Extract the (x, y) coordinate from the center of the cell holding the provided text.  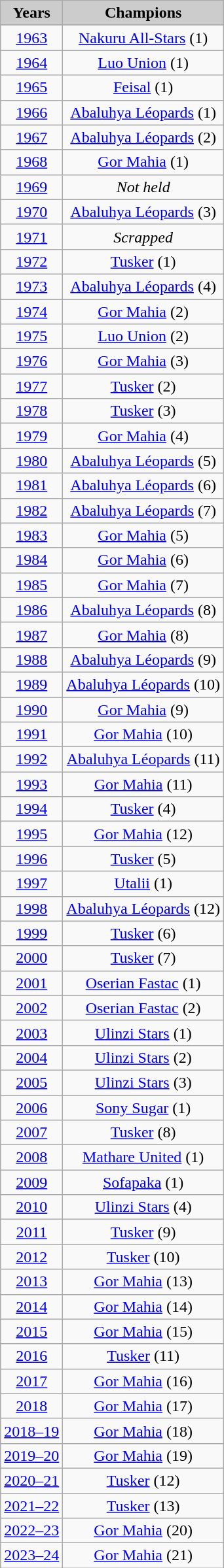
Ulinzi Stars (4) (143, 1207)
1979 (31, 436)
Gor Mahia (2) (143, 312)
Oserian Fastac (2) (143, 1008)
2022–23 (31, 1531)
Abaluhya Léopards (7) (143, 510)
1993 (31, 784)
Abaluhya Léopards (12) (143, 909)
Tusker (10) (143, 1257)
1974 (31, 312)
1981 (31, 486)
Ulinzi Stars (1) (143, 1033)
2018–19 (31, 1431)
2003 (31, 1033)
Tusker (6) (143, 933)
1980 (31, 461)
Gor Mahia (10) (143, 735)
2020–21 (31, 1480)
1977 (31, 386)
Utalii (1) (143, 884)
Gor Mahia (11) (143, 784)
1982 (31, 510)
2002 (31, 1008)
Luo Union (1) (143, 63)
1996 (31, 859)
1970 (31, 212)
Gor Mahia (6) (143, 560)
Gor Mahia (5) (143, 535)
Champions (143, 13)
Tusker (3) (143, 411)
Abaluhya Léopards (11) (143, 759)
2005 (31, 1082)
2012 (31, 1257)
Gor Mahia (17) (143, 1406)
1991 (31, 735)
1963 (31, 38)
2014 (31, 1307)
Gor Mahia (7) (143, 585)
1965 (31, 88)
Tusker (1) (143, 261)
Nakuru All-Stars (1) (143, 38)
Gor Mahia (16) (143, 1381)
2017 (31, 1381)
Abaluhya Léopards (2) (143, 137)
Tusker (7) (143, 958)
2018 (31, 1406)
2021–22 (31, 1505)
Years (31, 13)
1987 (31, 635)
Sofapaka (1) (143, 1182)
1964 (31, 63)
Ulinzi Stars (2) (143, 1058)
2009 (31, 1182)
Gor Mahia (15) (143, 1331)
Oserian Fastac (1) (143, 983)
Gor Mahia (19) (143, 1456)
Gor Mahia (21) (143, 1556)
Tusker (2) (143, 386)
2007 (31, 1133)
1985 (31, 585)
1976 (31, 361)
Gor Mahia (3) (143, 361)
1988 (31, 659)
Tusker (11) (143, 1356)
2008 (31, 1158)
1969 (31, 187)
Gor Mahia (12) (143, 834)
1983 (31, 535)
2001 (31, 983)
1973 (31, 286)
2006 (31, 1108)
Abaluhya Léopards (3) (143, 212)
Feisal (1) (143, 88)
1984 (31, 560)
Gor Mahia (20) (143, 1531)
2016 (31, 1356)
Mathare United (1) (143, 1158)
Abaluhya Léopards (10) (143, 684)
Tusker (4) (143, 809)
1997 (31, 884)
Gor Mahia (14) (143, 1307)
1994 (31, 809)
Abaluhya Léopards (9) (143, 659)
1978 (31, 411)
1968 (31, 162)
Tusker (12) (143, 1480)
2004 (31, 1058)
Scrapped (143, 237)
2023–24 (31, 1556)
Abaluhya Léopards (1) (143, 112)
2000 (31, 958)
Gor Mahia (8) (143, 635)
Ulinzi Stars (3) (143, 1082)
1967 (31, 137)
1971 (31, 237)
1972 (31, 261)
1989 (31, 684)
2011 (31, 1232)
Sony Sugar (1) (143, 1108)
2013 (31, 1282)
Abaluhya Léopards (5) (143, 461)
Tusker (5) (143, 859)
Gor Mahia (1) (143, 162)
Not held (143, 187)
2015 (31, 1331)
1998 (31, 909)
Gor Mahia (9) (143, 709)
1990 (31, 709)
Tusker (9) (143, 1232)
Abaluhya Léopards (6) (143, 486)
1966 (31, 112)
Abaluhya Léopards (4) (143, 286)
Tusker (13) (143, 1505)
2019–20 (31, 1456)
1975 (31, 337)
1999 (31, 933)
Tusker (8) (143, 1133)
1995 (31, 834)
Gor Mahia (18) (143, 1431)
Gor Mahia (13) (143, 1282)
Abaluhya Léopards (8) (143, 610)
Luo Union (2) (143, 337)
1986 (31, 610)
Gor Mahia (4) (143, 436)
2010 (31, 1207)
1992 (31, 759)
